Pinpoint the cell where the given text exists, returning its (x, y) midpoint coordinate. 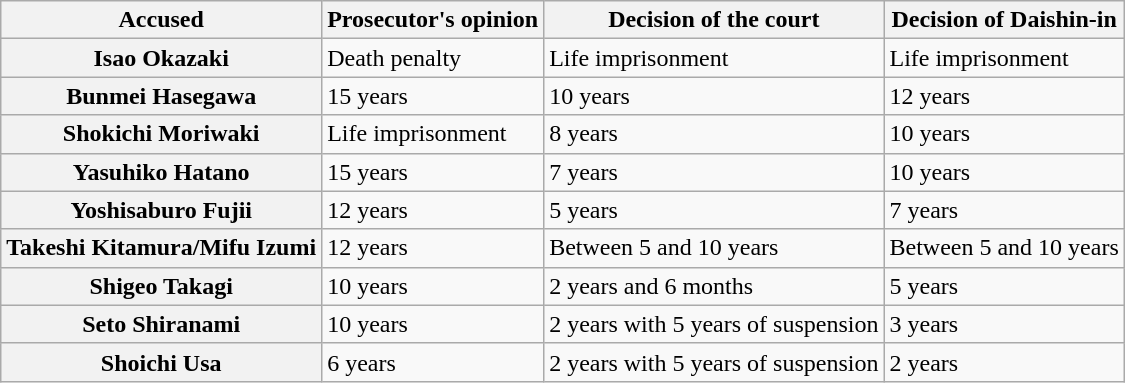
Seto Shiranami (162, 324)
Bunmei Hasegawa (162, 96)
Prosecutor's opinion (433, 20)
8 years (714, 134)
Takeshi Kitamura/Mifu Izumi (162, 248)
Decision of the court (714, 20)
2 years and 6 months (714, 286)
Decision of Daishin-in (1004, 20)
Shokichi Moriwaki (162, 134)
6 years (433, 362)
3 years (1004, 324)
Yoshisaburo Fujii (162, 210)
Shoichi Usa (162, 362)
Shigeo Takagi (162, 286)
Death penalty (433, 58)
Accused (162, 20)
2 years (1004, 362)
Isao Okazaki (162, 58)
Yasuhiko Hatano (162, 172)
